From the cell containing the given text, extract its center point as (X, Y) coordinate. 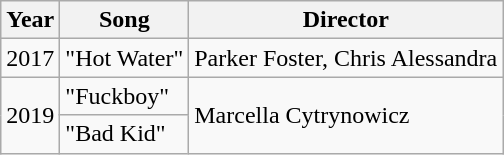
Parker Foster, Chris Alessandra (346, 58)
Song (124, 20)
Marcella Cytrynowicz (346, 115)
2017 (30, 58)
Director (346, 20)
"Hot Water" (124, 58)
"Bad Kid" (124, 134)
2019 (30, 115)
Year (30, 20)
"Fuckboy" (124, 96)
